Extract the [x, y] coordinate from the center of the cell holding the provided text.  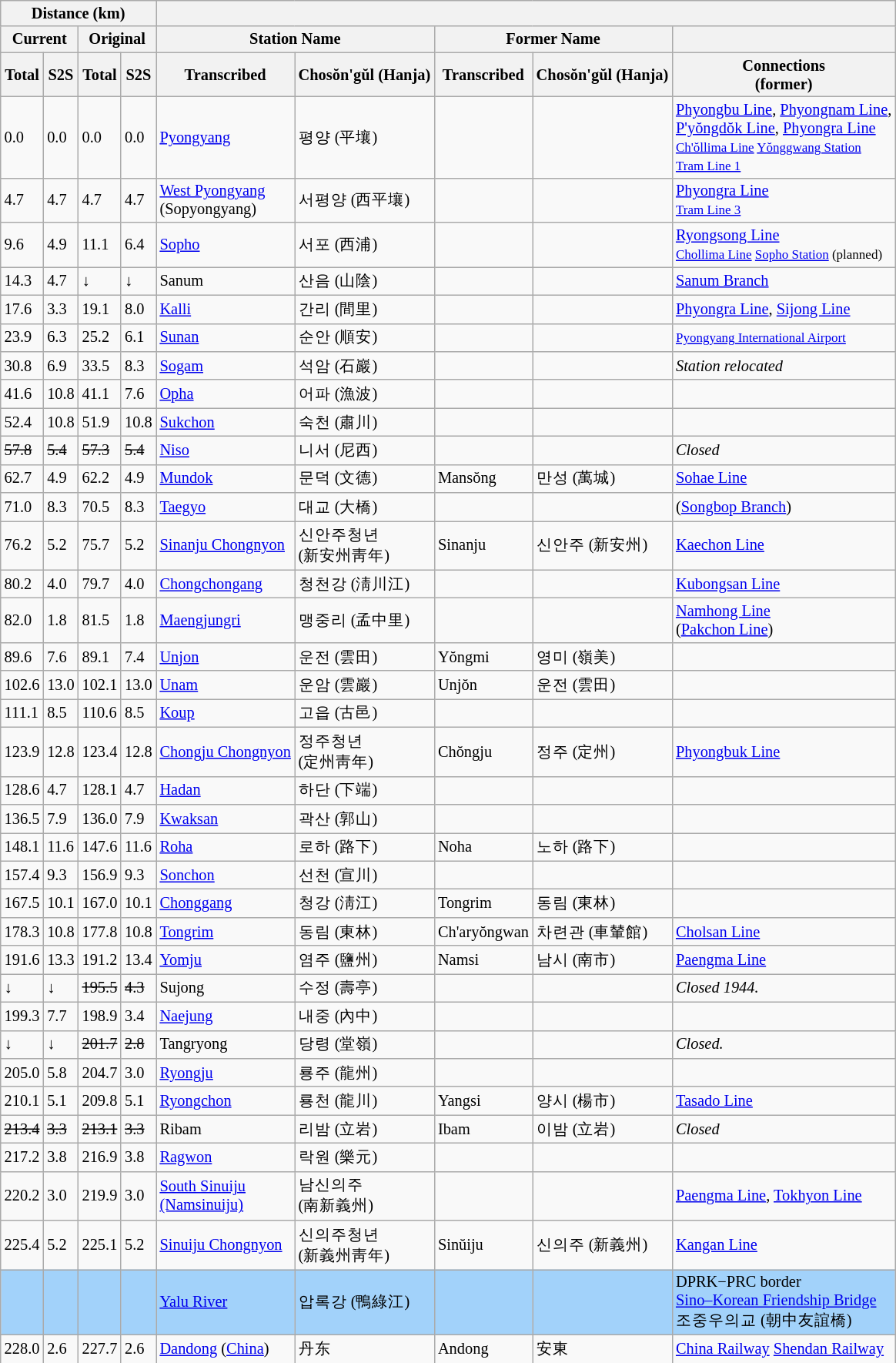
어파 (漁波) [365, 394]
Yangsi [483, 1101]
노하 (路下) [602, 847]
신안주 (新安州) [602, 545]
Sinuiju Chongnyon [226, 1245]
Distance (km) [79, 13]
7.7 [60, 1016]
213.1 [100, 1129]
선천 (宣川) [365, 875]
Kalli [226, 310]
13.3 [60, 959]
123.9 [22, 752]
Kubongsan Line [784, 584]
니서 (尼西) [365, 450]
220.2 [22, 1196]
89.1 [100, 656]
13.4 [139, 959]
압록강 (鴨綠江) [365, 1301]
Noha [483, 847]
167.0 [100, 903]
Yalu River [226, 1301]
62.7 [22, 479]
영미 (嶺美) [602, 656]
Ch'aryŏngwan [483, 932]
대교 (大橋) [365, 507]
Yomju [226, 959]
Station relocated [784, 365]
Kwaksan [226, 818]
Ragwon [226, 1157]
Former Name [553, 39]
Sunan [226, 337]
51.9 [100, 422]
Paengma Line, Tokhyon Line [784, 1196]
201.7 [100, 1044]
3.4 [139, 1016]
South Sinuiju(Namsinuiju) [226, 1196]
157.4 [22, 875]
청천강 (淸川江) [365, 584]
Phyongbuk Line [784, 752]
내중 (內中) [365, 1016]
Hadan [226, 790]
79.7 [100, 584]
산음 (山陰) [365, 280]
80.2 [22, 584]
191.6 [22, 959]
Mansŏng [483, 479]
남신의주(南新義州) [365, 1196]
136.0 [100, 818]
West Pyongyang(Sopyongyang) [226, 200]
7.4 [139, 656]
217.2 [22, 1157]
219.9 [100, 1196]
52.4 [22, 422]
문덕 (文德) [365, 479]
Andong [483, 1349]
Paengma Line [784, 959]
리밤 (立岩) [365, 1129]
Sohae Line [784, 479]
102.6 [22, 685]
41.1 [100, 394]
199.3 [22, 1016]
Unjon [226, 656]
Tangryong [226, 1044]
75.7 [100, 545]
신의주 (新義州) [602, 1245]
당령 (堂嶺) [365, 1044]
Connections(former) [784, 75]
Tasado Line [784, 1101]
4.3 [139, 987]
57.8 [22, 450]
6.3 [60, 337]
Ryongsong Line Chollima Line Sopho Station (planned) [784, 245]
Closed 1944. [784, 987]
Namhong Line(Pakchon Line) [784, 620]
Phyongbu Line, Phyongnam Line,P'yŏngdŏk Line, Phyongra Line Ch'ŏllima Line Yŏnggwang Station Tram Line 1 [784, 137]
(Songbop Branch) [784, 507]
210.1 [22, 1101]
염주 (鹽州) [365, 959]
Yŏngmi [483, 656]
205.0 [22, 1072]
석암 (石巖) [365, 365]
서포 (西浦) [365, 245]
Niso [226, 450]
17.6 [22, 310]
Chongchongang [226, 584]
147.6 [100, 847]
30.8 [22, 365]
Sanum Branch [784, 280]
신안주청년(新安州靑年) [365, 545]
룡천 (龍川) [365, 1101]
81.5 [100, 620]
Pyongyang International Airport [784, 337]
71.0 [22, 507]
곽산 (郭山) [365, 818]
Kaechon Line [784, 545]
운암 (雲巖) [365, 685]
6.1 [139, 337]
수정 (壽亭) [365, 987]
Sujong [226, 987]
청강 (淸江) [365, 903]
156.9 [100, 875]
Chŏngju [483, 752]
하단 (下端) [365, 790]
락원 (樂元) [365, 1157]
225.4 [22, 1245]
111.1 [22, 713]
102.1 [100, 685]
191.2 [100, 959]
167.5 [22, 903]
만성 (萬城) [602, 479]
Sopho [226, 245]
25.2 [100, 337]
Chongju Chongnyon [226, 752]
110.6 [100, 713]
Pyongyang [226, 137]
89.6 [22, 656]
Ribam [226, 1129]
맹중리 (孟中里) [365, 620]
11.1 [100, 245]
Phyongra Line Tram Line 3 [784, 200]
순안 (順安) [365, 337]
Closed. [784, 1044]
China Railway Shendan Railway [784, 1349]
Ryongju [226, 1072]
128.1 [100, 790]
123.4 [100, 752]
225.1 [100, 1245]
209.8 [100, 1101]
5.8 [60, 1072]
Koup [226, 713]
228.0 [22, 1349]
213.4 [22, 1129]
9.6 [22, 245]
8.0 [139, 310]
서평양 (西平壤) [365, 200]
6.4 [139, 245]
Sonchon [226, 875]
Current [40, 39]
76.2 [22, 545]
148.1 [22, 847]
Kangan Line [784, 1245]
고읍 (古邑) [365, 713]
Original [117, 39]
로하 (路下) [365, 847]
Taegyo [226, 507]
6.9 [60, 365]
62.2 [100, 479]
14.3 [22, 280]
정주청년(定州靑年) [365, 752]
Mundok [226, 479]
178.3 [22, 932]
Chonggang [226, 903]
정주 (定州) [602, 752]
128.6 [22, 790]
Naejung [226, 1016]
Ryongchon [226, 1101]
Sinanju [483, 545]
227.7 [100, 1349]
남시 (南市) [602, 959]
33.5 [100, 365]
차련관 (車輦館) [602, 932]
安東 [602, 1349]
204.7 [100, 1072]
Dandong (China) [226, 1349]
양시 (楊市) [602, 1101]
Maengjungri [226, 620]
2.8 [139, 1044]
丹东 [365, 1349]
Ibam [483, 1129]
177.8 [100, 932]
23.9 [22, 337]
평양 (平壤) [365, 137]
Sanum [226, 280]
간리 (間里) [365, 310]
216.9 [100, 1157]
136.5 [22, 818]
Opha [226, 394]
Sukchon [226, 422]
70.5 [100, 507]
Sinŭiju [483, 1245]
Cholsan Line [784, 932]
Sogam [226, 365]
DPRK−PRC borderSino–Korean Friendship Bridge조중우의교 (朝中友誼橋) [784, 1301]
이밤 (立岩) [602, 1129]
41.6 [22, 394]
Roha [226, 847]
19.1 [100, 310]
Phyongra Line, Sijong Line [784, 310]
Unjŏn [483, 685]
82.0 [22, 620]
57.3 [100, 450]
Sinanju Chongnyon [226, 545]
숙천 (肅川) [365, 422]
신의주청년(新義州靑年) [365, 1245]
Namsi [483, 959]
Unam [226, 685]
룡주 (龍州) [365, 1072]
Station Name [296, 39]
195.5 [100, 987]
198.9 [100, 1016]
